Output the [x, y] coordinate of the center of the cell containing the given text.  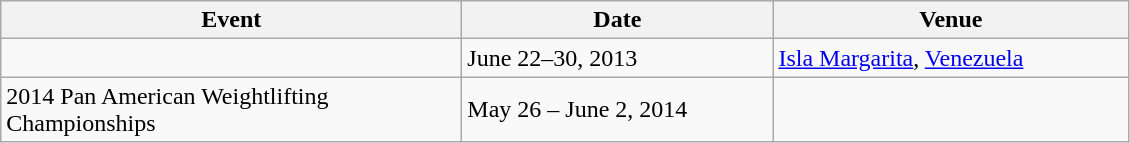
2014 Pan American Weightlifting Championships [232, 110]
June 22–30, 2013 [618, 58]
Date [618, 20]
Isla Margarita, Venezuela [951, 58]
May 26 – June 2, 2014 [618, 110]
Event [232, 20]
Venue [951, 20]
